Find where the given text appears and provide that cell's center as [x, y] coordinate. 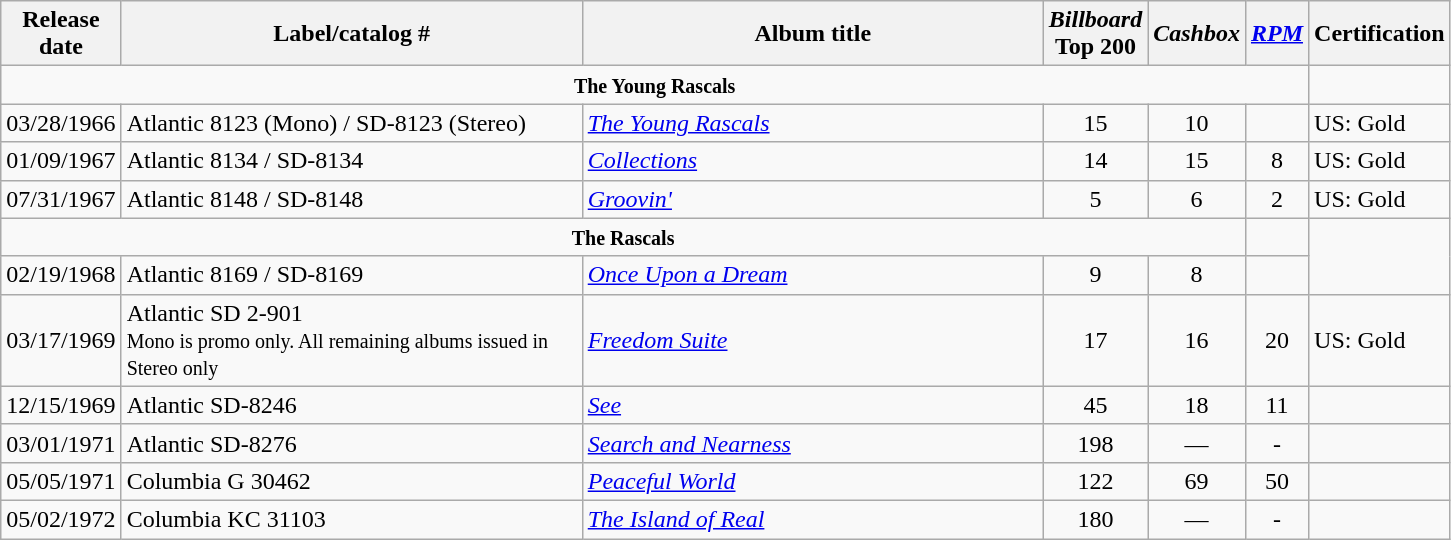
Atlantic 8169 / SD-8169 [352, 275]
14 [1095, 161]
10 [1197, 123]
01/09/1967 [61, 161]
07/31/1967 [61, 199]
03/28/1966 [61, 123]
Album title [812, 34]
The Island of Real [812, 519]
20 [1276, 340]
6 [1197, 199]
05/05/1971 [61, 481]
Collections [812, 161]
RPM [1276, 34]
2 [1276, 199]
Atlantic 8134 / SD-8134 [352, 161]
Atlantic 8123 (Mono) / SD-8123 (Stereo) [352, 123]
Release date [61, 34]
Groovin' [812, 199]
Columbia G 30462 [352, 481]
180 [1095, 519]
Atlantic SD 2-901Mono is promo only. All remaining albums issued in Stereo only [352, 340]
Cashbox [1197, 34]
Label/catalog # [352, 34]
16 [1197, 340]
Columbia KC 31103 [352, 519]
Billboard Top 200 [1095, 34]
50 [1276, 481]
9 [1095, 275]
03/17/1969 [61, 340]
The Rascals [624, 237]
See [812, 405]
18 [1197, 405]
Once Upon a Dream [812, 275]
122 [1095, 481]
69 [1197, 481]
5 [1095, 199]
Search and Nearness [812, 443]
Peaceful World [812, 481]
11 [1276, 405]
198 [1095, 443]
17 [1095, 340]
Atlantic 8148 / SD-8148 [352, 199]
Atlantic SD-8276 [352, 443]
Certification [1380, 34]
45 [1095, 405]
Freedom Suite [812, 340]
05/02/1972 [61, 519]
12/15/1969 [61, 405]
Atlantic SD-8246 [352, 405]
03/01/1971 [61, 443]
02/19/1968 [61, 275]
